Provide the [x, y] coordinate of the cell's center where the given text is located.  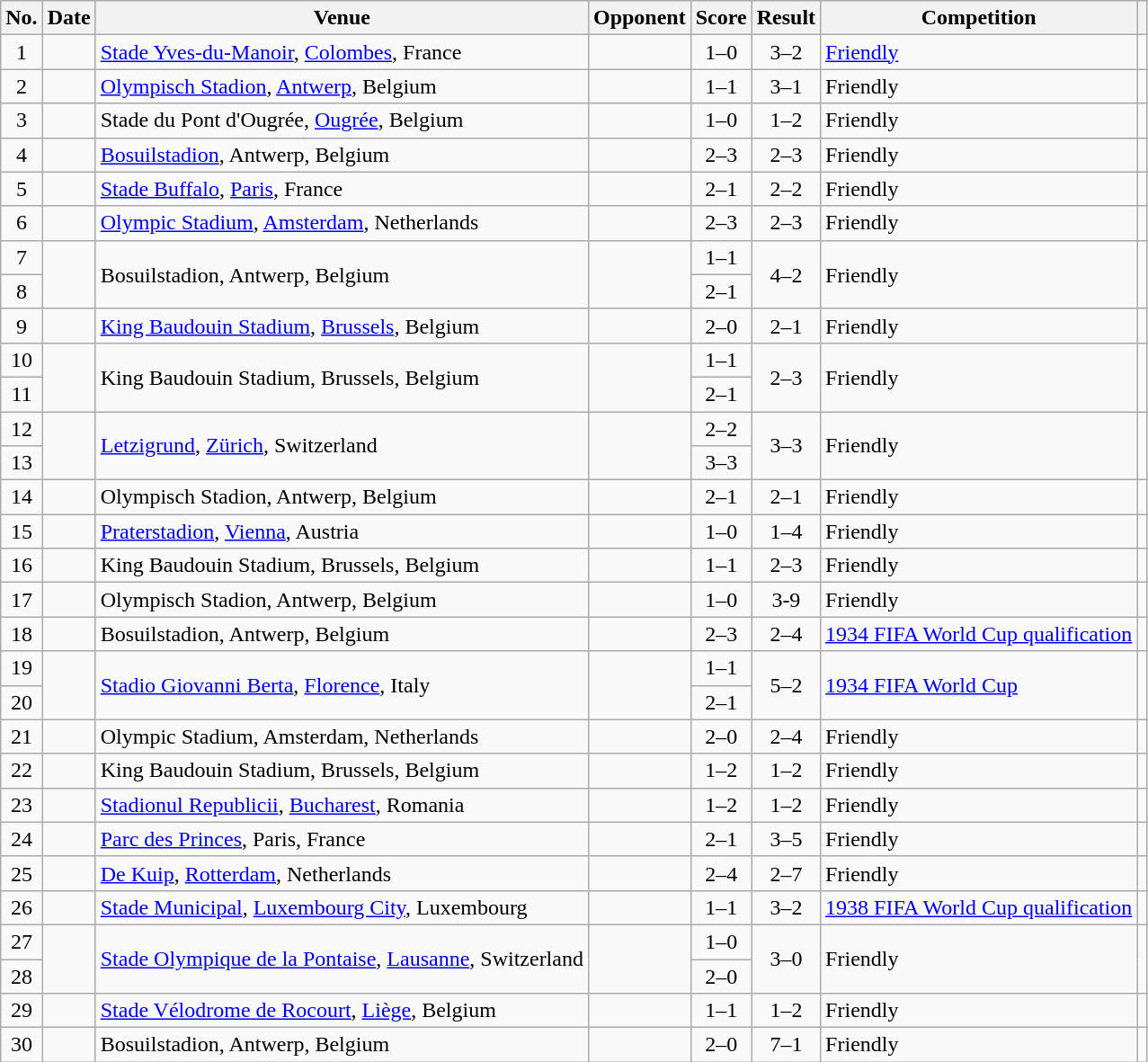
5 [22, 189]
Parc des Princes, Paris, France [342, 839]
11 [22, 394]
5–2 [786, 685]
29 [22, 1011]
1938 FIFA World Cup qualification [979, 907]
4–2 [786, 274]
7 [22, 257]
17 [22, 600]
8 [22, 291]
1934 FIFA World Cup qualification [979, 634]
Score [721, 18]
3 [22, 120]
Stade Olympique de la Pontaise, Lausanne, Switzerland [342, 959]
28 [22, 976]
No. [22, 18]
22 [22, 771]
3-9 [786, 600]
18 [22, 634]
9 [22, 326]
Result [786, 18]
3–0 [786, 959]
4 [22, 155]
Date [68, 18]
27 [22, 942]
Competition [979, 18]
1934 FIFA World Cup [979, 685]
2–7 [786, 873]
Stade Vélodrome de Rocourt, Liège, Belgium [342, 1011]
1–4 [786, 531]
12 [22, 429]
10 [22, 360]
1 [22, 52]
20 [22, 702]
Praterstadion, Vienna, Austria [342, 531]
14 [22, 497]
Letzigrund, Zürich, Switzerland [342, 446]
Stade Yves-du-Manoir, Colombes, France [342, 52]
3–5 [786, 839]
21 [22, 736]
3–1 [786, 86]
19 [22, 668]
13 [22, 463]
23 [22, 805]
Stade Buffalo, Paris, France [342, 189]
15 [22, 531]
24 [22, 839]
De Kuip, Rotterdam, Netherlands [342, 873]
2 [22, 86]
Opponent [639, 18]
Stade du Pont d'Ougrée, Ougrée, Belgium [342, 120]
Stade Municipal, Luxembourg City, Luxembourg [342, 907]
Stadio Giovanni Berta, Florence, Italy [342, 685]
6 [22, 223]
Venue [342, 18]
25 [22, 873]
30 [22, 1045]
26 [22, 907]
7–1 [786, 1045]
Stadionul Republicii, Bucharest, Romania [342, 805]
16 [22, 566]
